Pinpoint the cell where the given text exists, returning its (x, y) midpoint coordinate. 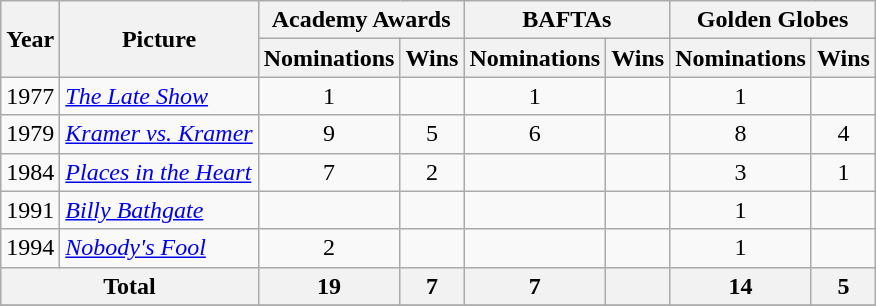
8 (741, 134)
1979 (30, 134)
1977 (30, 96)
4 (843, 134)
Total (130, 286)
1984 (30, 172)
6 (535, 134)
14 (741, 286)
1991 (30, 210)
Kramer vs. Kramer (159, 134)
Picture (159, 39)
3 (741, 172)
1994 (30, 248)
The Late Show (159, 96)
Billy Bathgate (159, 210)
Nobody's Fool (159, 248)
Academy Awards (361, 20)
Year (30, 39)
Golden Globes (773, 20)
Places in the Heart (159, 172)
BAFTAs (567, 20)
9 (329, 134)
19 (329, 286)
